Scan for the cell matching the given text and deliver its [x, y] coordinate at center. 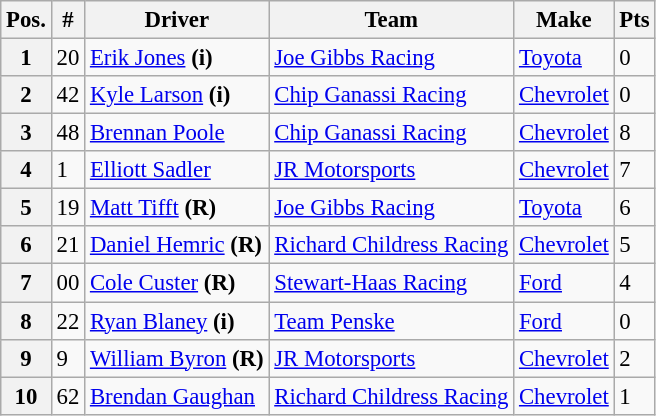
22 [68, 321]
Ryan Blaney (i) [177, 321]
Erik Jones (i) [177, 58]
00 [68, 283]
62 [68, 396]
10 [26, 396]
19 [68, 208]
Pts [634, 20]
Brennan Poole [177, 133]
Matt Tifft (R) [177, 208]
Team Penske [392, 321]
Kyle Larson (i) [177, 95]
Make [564, 20]
Driver [177, 20]
Brendan Gaughan [177, 396]
William Byron (R) [177, 358]
Team [392, 20]
3 [26, 133]
21 [68, 245]
Pos. [26, 20]
20 [68, 58]
Stewart-Haas Racing [392, 283]
48 [68, 133]
Cole Custer (R) [177, 283]
Daniel Hemric (R) [177, 245]
# [68, 20]
Elliott Sadler [177, 170]
42 [68, 95]
